Provide the [x, y] coordinate of the cell's center where the given text is located.  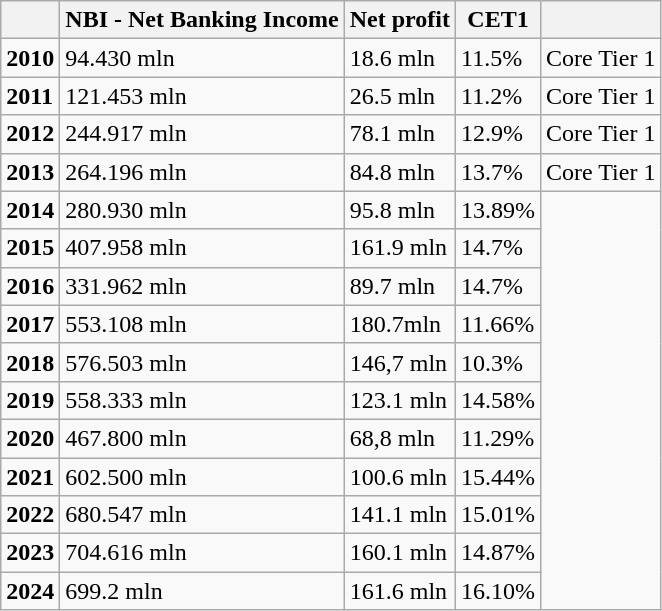
264.196 mln [202, 172]
2018 [30, 362]
16.10% [498, 591]
180.7mln [400, 324]
13.89% [498, 210]
2015 [30, 248]
407.958 mln [202, 248]
13.7% [498, 172]
123.1 mln [400, 400]
78.1 mln [400, 134]
2014 [30, 210]
15.01% [498, 515]
280.930 mln [202, 210]
2022 [30, 515]
704.616 mln [202, 553]
12.9% [498, 134]
68,8 mln [400, 438]
467.800 mln [202, 438]
11.29% [498, 438]
141.1 mln [400, 515]
680.547 mln [202, 515]
84.8 mln [400, 172]
2011 [30, 96]
161.9 mln [400, 248]
95.8 mln [400, 210]
14.87% [498, 553]
2021 [30, 477]
161.6 mln [400, 591]
CET1 [498, 20]
576.503 mln [202, 362]
2024 [30, 591]
NBI - Net Banking Income [202, 20]
15.44% [498, 477]
699.2 mln [202, 591]
2023 [30, 553]
244.917 mln [202, 134]
26.5 mln [400, 96]
2010 [30, 58]
89.7 mln [400, 286]
121.453 mln [202, 96]
2020 [30, 438]
100.6 mln [400, 477]
2017 [30, 324]
602.500 mln [202, 477]
146,7 mln [400, 362]
11.66% [498, 324]
331.962 mln [202, 286]
94.430 mln [202, 58]
11.5% [498, 58]
2013 [30, 172]
2016 [30, 286]
18.6 mln [400, 58]
10.3% [498, 362]
553.108 mln [202, 324]
2012 [30, 134]
11.2% [498, 96]
2019 [30, 400]
Net profit [400, 20]
558.333 mln [202, 400]
14.58% [498, 400]
160.1 mln [400, 553]
